Extract the [x, y] coordinate from the center of the cell holding the provided text.  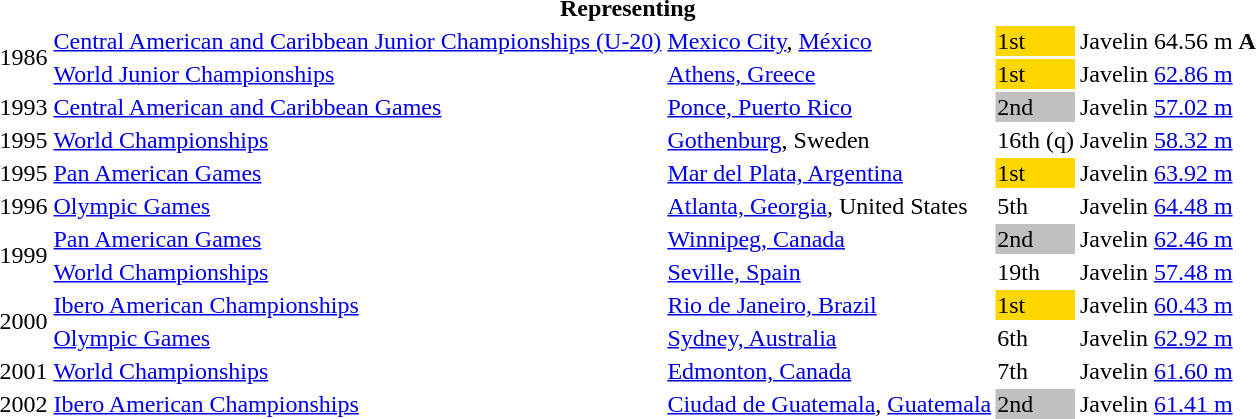
Atlanta, Georgia, United States [830, 206]
19th [1036, 272]
Gothenburg, Sweden [830, 140]
Sydney, Australia [830, 338]
Central American and Caribbean Games [358, 107]
Ciudad de Guatemala, Guatemala [830, 404]
World Junior Championships [358, 74]
6th [1036, 338]
Edmonton, Canada [830, 371]
Central American and Caribbean Junior Championships (U-20) [358, 41]
Ponce, Puerto Rico [830, 107]
7th [1036, 371]
Winnipeg, Canada [830, 239]
16th (q) [1036, 140]
Mexico City, México [830, 41]
Mar del Plata, Argentina [830, 173]
Athens, Greece [830, 74]
Seville, Spain [830, 272]
Rio de Janeiro, Brazil [830, 305]
5th [1036, 206]
